For the text-containing cell, return its midpoint in [x, y] coordinate format. 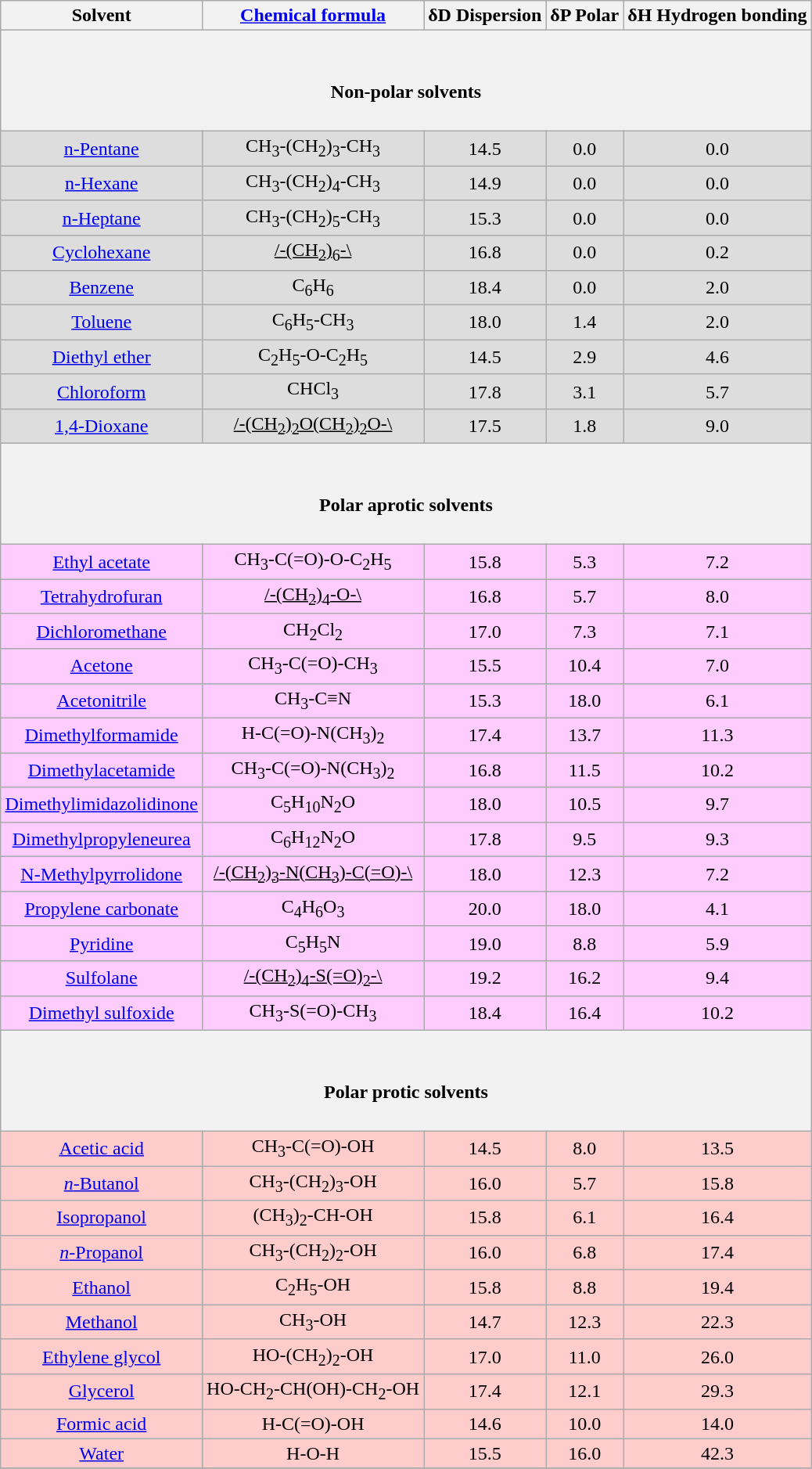
9.0 [717, 426]
Solvent [102, 16]
Non-polar solvents [406, 81]
4.1 [717, 909]
2.9 [585, 357]
C5H5N [313, 943]
n-Butanol [102, 1183]
CH3-C≡N [313, 700]
6.8 [585, 1252]
CH3-C(=O)-O-C2H5 [313, 562]
5.3 [585, 562]
N-Methylpyrrolidone [102, 874]
16.2 [585, 978]
19.4 [717, 1287]
9.5 [585, 839]
14.6 [485, 1424]
C5H10N2O [313, 805]
22.3 [717, 1322]
42.3 [717, 1453]
11.5 [585, 770]
/-(CH2)4-S(=O)2-\ [313, 978]
Dimethylimidazolidinone [102, 805]
δH Hydrogen bonding [717, 16]
9.3 [717, 839]
9.4 [717, 978]
1.8 [585, 426]
Sulfolane [102, 978]
Formic acid [102, 1424]
Dichloromethane [102, 631]
11.0 [585, 1356]
H-O-H [313, 1453]
9.7 [717, 805]
C6H12N2O [313, 839]
Dimethylacetamide [102, 770]
12.1 [585, 1392]
17.5 [485, 426]
Dimethylpropyleneurea [102, 839]
3.1 [585, 391]
Benzene [102, 287]
C6H6 [313, 287]
0.2 [717, 253]
20.0 [485, 909]
Toluene [102, 322]
CH3-S(=O)-CH3 [313, 1013]
CH3-C(=O)-N(CH3)2 [313, 770]
Isopropanol [102, 1218]
Ethanol [102, 1287]
C2H5-OH [313, 1287]
HO-CH2-CH(OH)-CH2-OH [313, 1392]
/-(CH2)4-O-\ [313, 596]
/-(CH2)6-\ [313, 253]
C2H5-O-C2H5 [313, 357]
C4H6O3 [313, 909]
CH3-OH [313, 1322]
19.0 [485, 943]
7.1 [717, 631]
n-Heptane [102, 218]
14.7 [485, 1322]
δP Polar [585, 16]
Pyridine [102, 943]
19.2 [485, 978]
Methanol [102, 1322]
CH3-(CH2)3-OH [313, 1183]
C6H5-CH3 [313, 322]
13.7 [585, 735]
5.9 [717, 943]
CH3-C(=O)-OH [313, 1148]
Tetrahydrofuran [102, 596]
H-C(=O)-N(CH3)2 [313, 735]
14.9 [485, 183]
Cyclohexane [102, 253]
/-(CH2)2O(CH2)2O-\ [313, 426]
Ethyl acetate [102, 562]
CH3-C(=O)-CH3 [313, 666]
CH3-(CH2)2-OH [313, 1252]
n-Propanol [102, 1252]
10.4 [585, 666]
CH3-(CH2)3-CH3 [313, 149]
(CH3)2-CH-OH [313, 1218]
Acetonitrile [102, 700]
1,4-Dioxane [102, 426]
CH3-(CH2)5-CH3 [313, 218]
δD Dispersion [485, 16]
CHCl3 [313, 391]
CH3-(CH2)4-CH3 [313, 183]
Chloroform [102, 391]
H-C(=O)-OH [313, 1424]
29.3 [717, 1392]
Chemical formula [313, 16]
26.0 [717, 1356]
CH2Cl2 [313, 631]
11.3 [717, 735]
7.0 [717, 666]
Ethylene glycol [102, 1356]
Dimethyl sulfoxide [102, 1013]
13.5 [717, 1148]
Diethyl ether [102, 357]
7.3 [585, 631]
Polar aprotic solvents [406, 495]
10.5 [585, 805]
Propylene carbonate [102, 909]
Glycerol [102, 1392]
n-Pentane [102, 149]
Water [102, 1453]
14.0 [717, 1424]
Polar protic solvents [406, 1080]
Acetic acid [102, 1148]
HO-(CH2)2-OH [313, 1356]
n-Hexane [102, 183]
Acetone [102, 666]
10.0 [585, 1424]
Dimethylformamide [102, 735]
4.6 [717, 357]
/-(CH2)3-N(CH3)-C(=O)-\ [313, 874]
1.4 [585, 322]
